Return (x, y) of the center of cell containing provided text 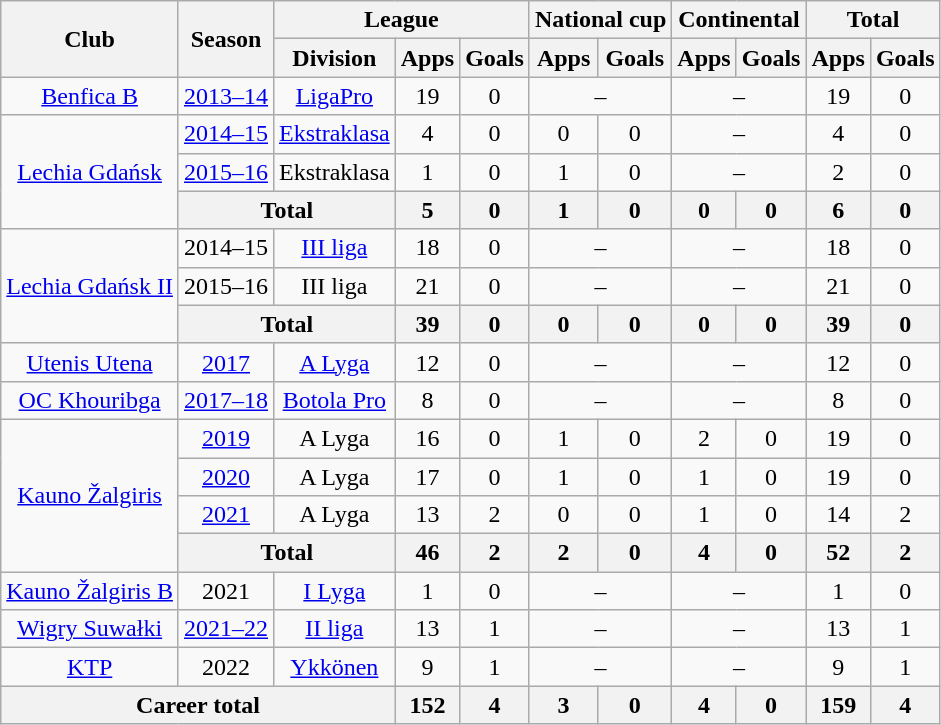
Utenis Utena (90, 362)
2020 (226, 477)
16 (427, 438)
2019 (226, 438)
46 (427, 553)
17 (427, 477)
2022 (226, 667)
Botola Pro (335, 400)
OC Khouribga (90, 400)
Club (90, 39)
League (402, 20)
Division (335, 58)
Continental (739, 20)
Lechia Gdańsk (90, 172)
LigaPro (335, 96)
52 (838, 553)
Ykkönen (335, 667)
Kauno Žalgiris (90, 495)
II liga (335, 629)
2017–18 (226, 400)
I Lyga (335, 591)
National cup (600, 20)
KTP (90, 667)
152 (427, 705)
Wigry Suwałki (90, 629)
6 (838, 210)
159 (838, 705)
Kauno Žalgiris B (90, 591)
Career total (198, 705)
14 (838, 515)
Lechia Gdańsk II (90, 286)
2017 (226, 362)
2021–22 (226, 629)
2013–14 (226, 96)
Season (226, 39)
3 (563, 705)
Benfica B (90, 96)
5 (427, 210)
